Identify which cell holds the provided text, then report its (x, y) central coordinate. 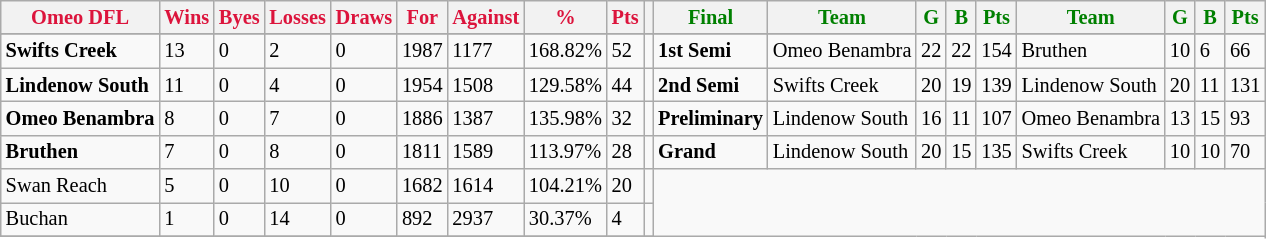
Against (486, 17)
2937 (486, 219)
For (422, 17)
135 (996, 152)
107 (996, 118)
1886 (422, 118)
104.21% (566, 186)
1954 (422, 85)
16 (931, 118)
1614 (486, 186)
168.82% (566, 51)
44 (626, 85)
Swan Reach (80, 186)
1682 (422, 186)
Grand (710, 152)
Preliminary (710, 118)
70 (1245, 152)
14 (297, 219)
52 (626, 51)
19 (961, 85)
32 (626, 118)
1811 (422, 152)
Omeo DFL (80, 17)
1st Semi (710, 51)
1 (186, 219)
2 (297, 51)
Final (710, 17)
Wins (186, 17)
Losses (297, 17)
892 (422, 219)
113.97% (566, 152)
5 (186, 186)
6 (1210, 51)
1987 (422, 51)
139 (996, 85)
% (566, 17)
Buchan (80, 219)
131 (1245, 85)
30.37% (566, 219)
154 (996, 51)
1589 (486, 152)
1508 (486, 85)
93 (1245, 118)
66 (1245, 51)
135.98% (566, 118)
28 (626, 152)
Byes (239, 17)
1387 (486, 118)
1177 (486, 51)
Draws (364, 17)
2nd Semi (710, 85)
129.58% (566, 85)
